Return the [X, Y] coordinate for the center point of the cell that contains the specified text.  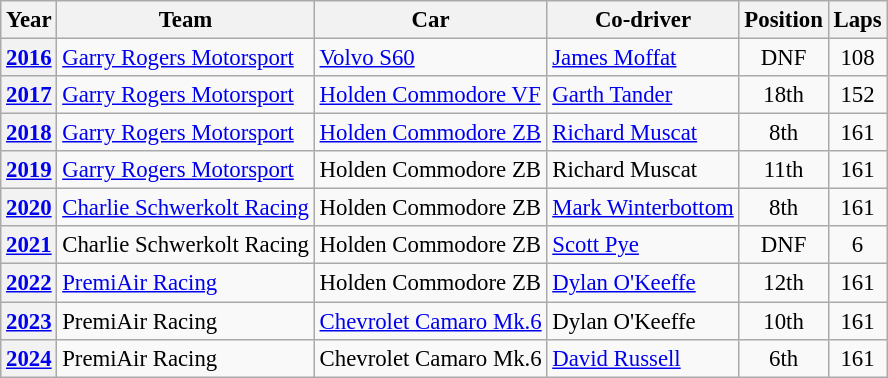
David Russell [643, 358]
2022 [29, 283]
Year [29, 20]
6 [858, 245]
18th [784, 95]
Car [430, 20]
152 [858, 95]
Garth Tander [643, 95]
Laps [858, 20]
6th [784, 358]
2024 [29, 358]
Scott Pye [643, 245]
Mark Winterbottom [643, 208]
2020 [29, 208]
11th [784, 170]
Team [186, 20]
108 [858, 58]
Co-driver [643, 20]
2023 [29, 321]
2021 [29, 245]
12th [784, 283]
10th [784, 321]
Holden Commodore VF [430, 95]
Position [784, 20]
2018 [29, 133]
Volvo S60 [430, 58]
2019 [29, 170]
2017 [29, 95]
James Moffat [643, 58]
2016 [29, 58]
